Detect which cell encompasses the target text, then output its [x, y] center coordinate. 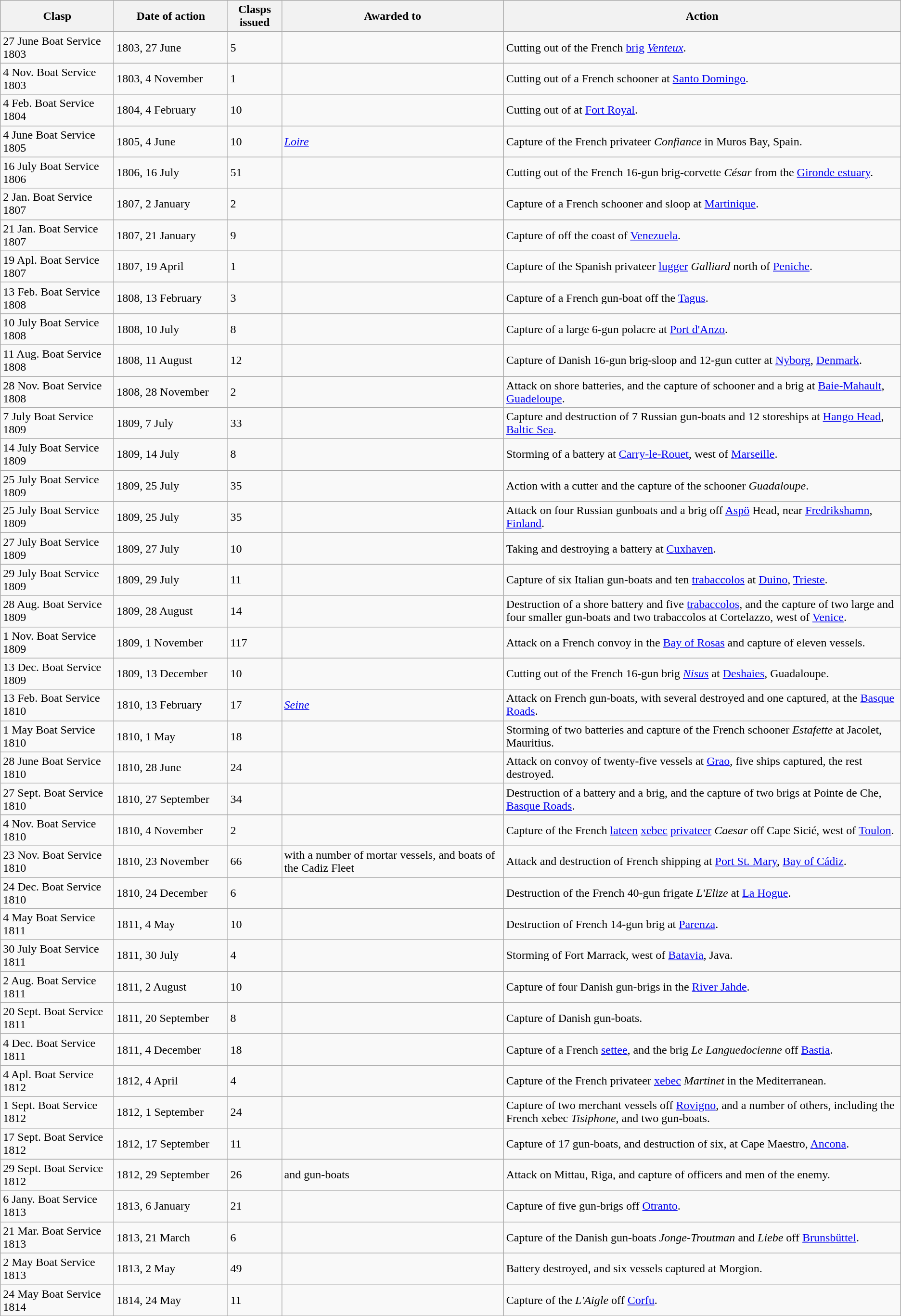
1808, 28 November [171, 392]
34 [255, 799]
5 [255, 47]
1807, 19 April [171, 267]
9 [255, 235]
28 Nov. Boat Service 1808 [57, 392]
2 Jan. Boat Service 1807 [57, 204]
Action [702, 16]
49 [255, 1269]
1811, 4 December [171, 1049]
28 June Boat Service 1810 [57, 767]
1810, 24 December [171, 892]
1810, 1 May [171, 736]
1812, 17 September [171, 1144]
23 Nov. Boat Service 1810 [57, 862]
Capture of four Danish gun-brigs in the River Jahde. [702, 987]
Cutting out of at Fort Royal. [702, 110]
Battery destroyed, and six vessels captured at Morgion. [702, 1269]
4 June Boat Service 1805 [57, 142]
27 Sept. Boat Service 1810 [57, 799]
4 Apl. Boat Service 1812 [57, 1081]
29 July Boat Service 1809 [57, 580]
11 Aug. Boat Service 1808 [57, 360]
1810, 4 November [171, 830]
Capture and destruction of 7 Russian gun-boats and 12 storeships at Hango Head, Baltic Sea. [702, 424]
1809, 27 July [171, 549]
Cutting out of the French 16-gun brig-corvette César from the Gironde estuary. [702, 172]
Capture of two merchant vessels off Rovigno, and a number of others, including the French xebec Tisiphone, and two gun-boats. [702, 1112]
1805, 4 June [171, 142]
30 July Boat Service 1811 [57, 956]
Cutting out of a French schooner at Santo Domingo. [702, 79]
Attack and destruction of French shipping at Port St. Mary, Bay of Cádiz. [702, 862]
20 Sept. Boat Service 1811 [57, 1019]
14 July Boat Service 1809 [57, 454]
33 [255, 424]
1813, 21 March [171, 1237]
6 Jany. Boat Service 1813 [57, 1206]
Taking and destroying a battery at Cuxhaven. [702, 549]
Capture of Danish 16-gun brig-sloop and 12-gun cutter at Nyborg, Denmark. [702, 360]
1812, 1 September [171, 1112]
Capture of five gun-brigs off Otranto. [702, 1206]
Capture of six Italian gun-boats and ten trabaccolos at Duino, Trieste. [702, 580]
Storming of a battery at Carry-le-Rouet, west of Marseille. [702, 454]
4 Dec. Boat Service 1811 [57, 1049]
2 Aug. Boat Service 1811 [57, 987]
Capture of the Danish gun-boats Jonge-Troutman and Liebe off Brunsbüttel. [702, 1237]
17 [255, 705]
1810, 13 February [171, 705]
Capture of the French privateer xebec Martinet in the Mediterranean. [702, 1081]
1 May Boat Service 1810 [57, 736]
and gun-boats [393, 1174]
13 Dec. Boat Service 1809 [57, 674]
13 Feb. Boat Service 1808 [57, 297]
Action with a cutter and the capture of the schooner Guadaloupe. [702, 486]
7 July Boat Service 1809 [57, 424]
Seine [393, 705]
27 June Boat Service 1803 [57, 47]
Loire [393, 142]
14 [255, 611]
16 July Boat Service 1806 [57, 172]
13 Feb. Boat Service 1810 [57, 705]
Attack on French gun-boats, with several destroyed and one captured, at the Basque Roads. [702, 705]
4 May Boat Service 1811 [57, 924]
12 [255, 360]
1814, 24 May [171, 1300]
28 Aug. Boat Service 1809 [57, 611]
4 Feb. Boat Service 1804 [57, 110]
Clasps issued [255, 16]
Destruction of the French 40-gun frigate L'Elize at La Hogue. [702, 892]
Date of action [171, 16]
Cutting out of the French 16-gun brig Nisus at Deshaies, Guadaloupe. [702, 674]
Capture of the French lateen xebec privateer Caesar off Cape Sicié, west of Toulon. [702, 830]
1806, 16 July [171, 172]
Clasp [57, 16]
51 [255, 172]
Capture of Danish gun-boats. [702, 1019]
with a number of mortar vessels, and boats of the Cadiz Fleet [393, 862]
Storming of two batteries and capture of the French schooner Estafette at Jacolet, Mauritius. [702, 736]
26 [255, 1174]
21 Jan. Boat Service 1807 [57, 235]
1812, 29 September [171, 1174]
19 Apl. Boat Service 1807 [57, 267]
1811, 2 August [171, 987]
1807, 2 January [171, 204]
1803, 27 June [171, 47]
Awarded to [393, 16]
1809, 14 July [171, 454]
17 Sept. Boat Service 1812 [57, 1144]
Storming of Fort Marrack, west of Batavia, Java. [702, 956]
1803, 4 November [171, 79]
Capture of a French settee, and the brig Le Languedocienne off Bastia. [702, 1049]
1809, 7 July [171, 424]
1811, 20 September [171, 1019]
21 Mar. Boat Service 1813 [57, 1237]
1812, 4 April [171, 1081]
Capture of the Spanish privateer lugger Galliard north of Peniche. [702, 267]
1810, 28 June [171, 767]
10 July Boat Service 1808 [57, 329]
1 Sept. Boat Service 1812 [57, 1112]
Cutting out of the French brig Venteux. [702, 47]
Attack on convoy of twenty-five vessels at Grao, five ships captured, the rest destroyed. [702, 767]
Capture of a French schooner and sloop at Martinique. [702, 204]
1807, 21 January [171, 235]
Attack on shore batteries, and the capture of schooner and a brig at Baie-Mahault, Guadeloupe. [702, 392]
1813, 6 January [171, 1206]
1810, 23 November [171, 862]
1811, 4 May [171, 924]
4 Nov. Boat Service 1803 [57, 79]
Destruction of French 14-gun brig at Parenza. [702, 924]
117 [255, 642]
1804, 4 February [171, 110]
Attack on a French convoy in the Bay of Rosas and capture of eleven vessels. [702, 642]
1808, 13 February [171, 297]
1808, 10 July [171, 329]
4 Nov. Boat Service 1810 [57, 830]
27 July Boat Service 1809 [57, 549]
1 Nov. Boat Service 1809 [57, 642]
Attack on four Russian gunboats and a brig off Aspö Head, near Fredrikshamn, Finland. [702, 517]
Capture of the L'Aigle off Corfu. [702, 1300]
24 May Boat Service 1814 [57, 1300]
66 [255, 862]
Capture of 17 gun-boats, and destruction of six, at Cape Maestro, Ancona. [702, 1144]
29 Sept. Boat Service 1812 [57, 1174]
1811, 30 July [171, 956]
24 Dec. Boat Service 1810 [57, 892]
1809, 13 December [171, 674]
21 [255, 1206]
1809, 29 July [171, 580]
1809, 1 November [171, 642]
2 May Boat Service 1813 [57, 1269]
Capture of a large 6-gun polacre at Port d'Anzo. [702, 329]
1808, 11 August [171, 360]
Capture of off the coast of Venezuela. [702, 235]
3 [255, 297]
1813, 2 May [171, 1269]
1809, 28 August [171, 611]
Capture of the French privateer Confiance in Muros Bay, Spain. [702, 142]
Destruction of a battery and a brig, and the capture of two brigs at Pointe de Che, Basque Roads. [702, 799]
Attack on Mittau, Riga, and capture of officers and men of the enemy. [702, 1174]
1810, 27 September [171, 799]
Capture of a French gun-boat off the Tagus. [702, 297]
